Determine the (X, Y) coordinate at the center of the cell enclosing the given text.  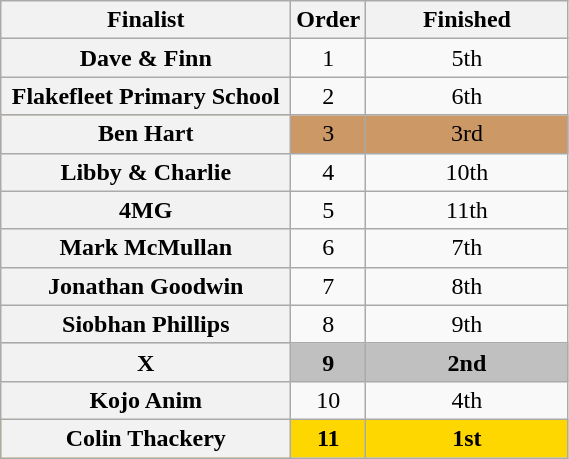
9 (328, 362)
7 (328, 286)
Colin Thackery (146, 438)
8 (328, 324)
Jonathan Goodwin (146, 286)
9th (467, 324)
7th (467, 248)
1 (328, 58)
2nd (467, 362)
10 (328, 400)
X (146, 362)
11 (328, 438)
Dave & Finn (146, 58)
10th (467, 172)
Siobhan Phillips (146, 324)
3rd (467, 134)
Kojo Anim (146, 400)
5th (467, 58)
4 (328, 172)
4th (467, 400)
2 (328, 96)
11th (467, 210)
Flakefleet Primary School (146, 96)
Ben Hart (146, 134)
1st (467, 438)
4MG (146, 210)
Libby & Charlie (146, 172)
3 (328, 134)
6 (328, 248)
Mark McMullan (146, 248)
Finished (467, 20)
Order (328, 20)
5 (328, 210)
8th (467, 286)
Finalist (146, 20)
6th (467, 96)
